Output the [x, y] coordinate of the center of the cell containing the given text.  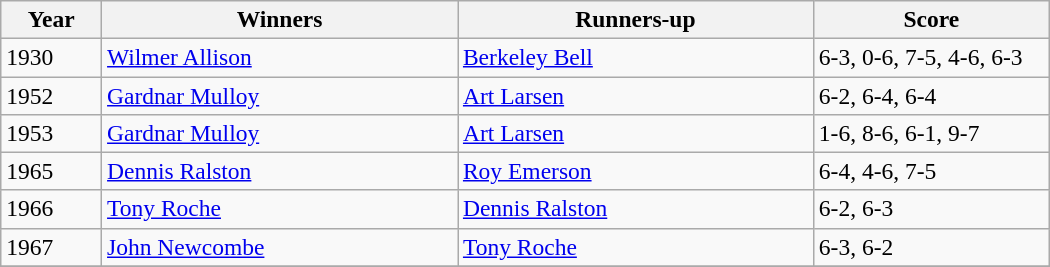
1967 [52, 247]
1966 [52, 209]
Berkeley Bell [636, 57]
1952 [52, 95]
Runners-up [636, 19]
1-6, 8-6, 6-1, 9-7 [931, 133]
Score [931, 19]
6-4, 4-6, 7-5 [931, 171]
6-2, 6-3 [931, 209]
6-3, 0-6, 7-5, 4-6, 6-3 [931, 57]
Roy Emerson [636, 171]
1953 [52, 133]
1965 [52, 171]
Winners [280, 19]
Wilmer Allison [280, 57]
6-2, 6-4, 6-4 [931, 95]
John Newcombe [280, 247]
6-3, 6-2 [931, 247]
Year [52, 19]
1930 [52, 57]
